Pinpoint the cell where the given text exists, returning its (x, y) midpoint coordinate. 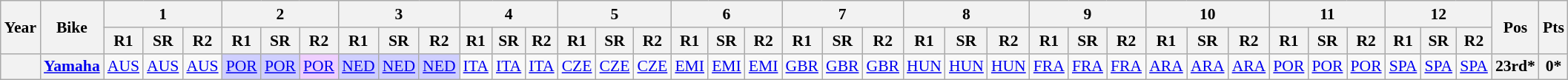
1 (163, 14)
12 (1438, 14)
6 (727, 14)
Yamaha (72, 67)
2 (280, 14)
11 (1327, 14)
7 (842, 14)
Pts (1554, 27)
4 (509, 14)
Bike (72, 27)
9 (1088, 14)
0* (1554, 67)
5 (615, 14)
10 (1207, 14)
8 (967, 14)
3 (399, 14)
Pos (1515, 27)
23rd* (1515, 67)
Year (21, 27)
